Return the (X, Y) coordinate for the center point of the cell that contains the specified text.  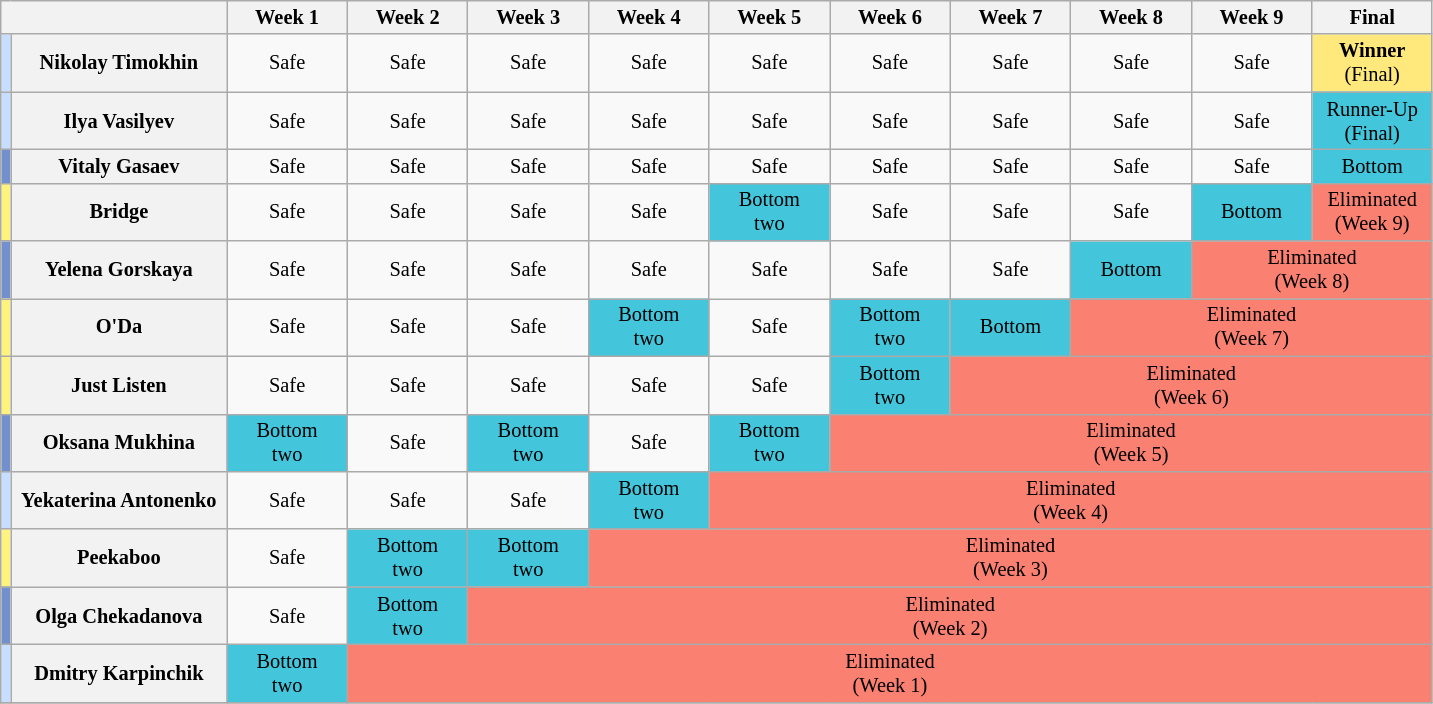
Vitaly Gasaev (119, 166)
Eliminated(Week 5) (1132, 443)
Week 2 (408, 17)
Week 3 (528, 17)
Ilya Vasilyev (119, 121)
Eliminated(Week 2) (950, 616)
Eliminated(Week 6) (1191, 385)
Yekaterina Antonenko (119, 500)
Eliminated(Week 1) (890, 673)
Week 4 (648, 17)
Eliminated(Week 3) (1010, 558)
Yelena Gorskaya (119, 270)
Week 8 (1132, 17)
Eliminated(Week 7) (1252, 327)
Winner (Final) (1372, 63)
Nikolay Timokhin (119, 63)
Oksana Mukhina (119, 443)
Eliminated(Week 9) (1372, 212)
Runner-Up (Final) (1372, 121)
Just Listen (119, 385)
Week 7 (1010, 17)
Week 9 (1252, 17)
Final (1372, 17)
Eliminated(Week 4) (1070, 500)
Week 5 (770, 17)
Week 6 (890, 17)
Week 1 (288, 17)
Dmitry Karpinchik (119, 673)
Peekaboo (119, 558)
Bridge (119, 212)
O'Da (119, 327)
Olga Chekadanova (119, 616)
Eliminated(Week 8) (1312, 270)
